Determine the (X, Y) coordinate at the center of the cell enclosing the given text.  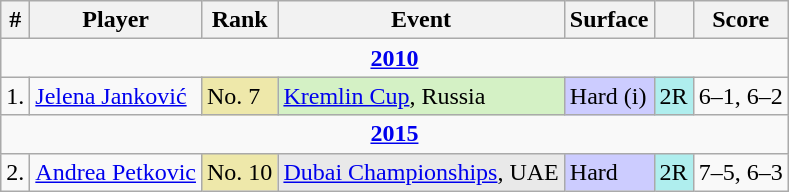
Surface (609, 20)
No. 7 (239, 96)
1. (16, 96)
2015 (394, 134)
# (16, 20)
2010 (394, 58)
Jelena Janković (116, 96)
2. (16, 172)
6–1, 6–2 (740, 96)
Rank (239, 20)
7–5, 6–3 (740, 172)
No. 10 (239, 172)
Player (116, 20)
Hard (609, 172)
Event (421, 20)
Andrea Petkovic (116, 172)
Dubai Championships, UAE (421, 172)
Hard (i) (609, 96)
Score (740, 20)
Kremlin Cup, Russia (421, 96)
